Identify which cell holds the provided text, then report its (X, Y) central coordinate. 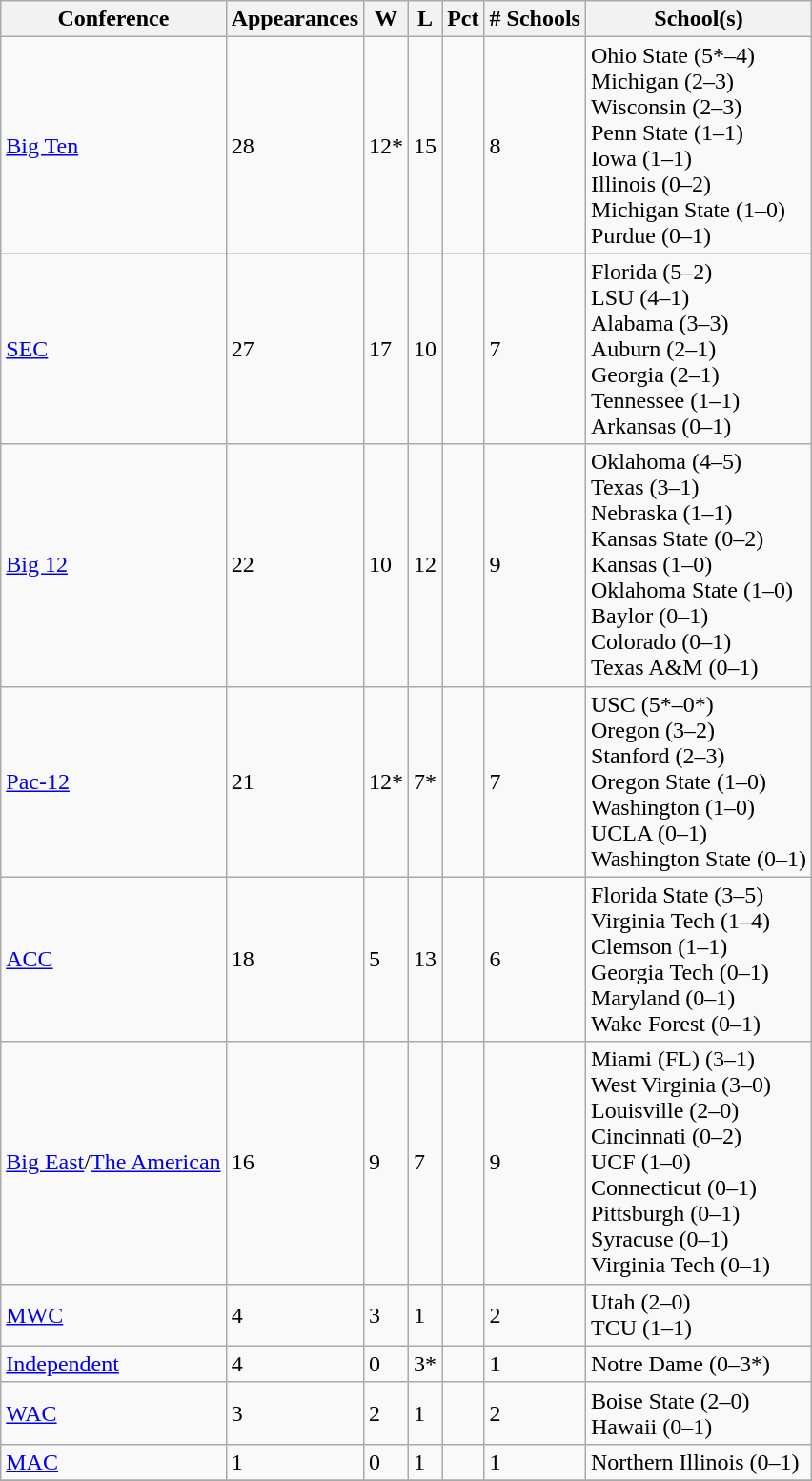
18 (294, 959)
7* (425, 781)
W (387, 19)
SEC (113, 349)
12 (425, 565)
Big Ten (113, 145)
# Schools (535, 19)
Ohio State (5*–4)Michigan (2–3)Wisconsin (2–3)Penn State (1–1)Iowa (1–1)Illinois (0–2)Michigan State (1–0)Purdue (0–1) (698, 145)
Big East/The American (113, 1163)
8 (535, 145)
Big 12 (113, 565)
Independent (113, 1364)
Oklahoma (4–5)Texas (3–1)Nebraska (1–1)Kansas State (0–2)Kansas (1–0)Oklahoma State (1–0)Baylor (0–1)Colorado (0–1)Texas A&M (0–1) (698, 565)
Boise State (2–0)Hawaii (0–1) (698, 1412)
WAC (113, 1412)
USC (5*–0*)Oregon (3–2)Stanford (2–3)Oregon State (1–0)Washington (1–0)UCLA (0–1)Washington State (0–1) (698, 781)
28 (294, 145)
Florida State (3–5)Virginia Tech (1–4)Clemson (1–1)Georgia Tech (0–1)Maryland (0–1)Wake Forest (0–1) (698, 959)
Northern Illinois (0–1) (698, 1462)
13 (425, 959)
Pac-12 (113, 781)
22 (294, 565)
Appearances (294, 19)
Utah (2–0)TCU (1–1) (698, 1315)
Florida (5–2)LSU (4–1)Alabama (3–3)Auburn (2–1)Georgia (2–1)Tennessee (1–1)Arkansas (0–1) (698, 349)
Miami (FL) (3–1)West Virginia (3–0)Louisville (2–0)Cincinnati (0–2)UCF (1–0)Connecticut (0–1)Pittsburgh (0–1)Syracuse (0–1)Virginia Tech (0–1) (698, 1163)
5 (387, 959)
ACC (113, 959)
3* (425, 1364)
15 (425, 145)
MWC (113, 1315)
Notre Dame (0–3*) (698, 1364)
L (425, 19)
Conference (113, 19)
17 (387, 349)
School(s) (698, 19)
6 (535, 959)
Pct (463, 19)
16 (294, 1163)
21 (294, 781)
MAC (113, 1462)
27 (294, 349)
